Return (x, y) of the center of cell containing provided text 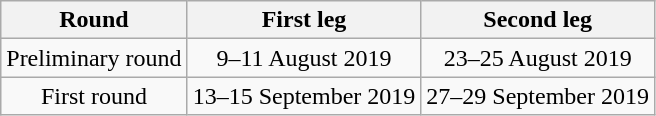
Round (94, 20)
First leg (304, 20)
Preliminary round (94, 58)
13–15 September 2019 (304, 96)
23–25 August 2019 (538, 58)
First round (94, 96)
27–29 September 2019 (538, 96)
9–11 August 2019 (304, 58)
Second leg (538, 20)
